Identify which cell holds the provided text, then report its (x, y) central coordinate. 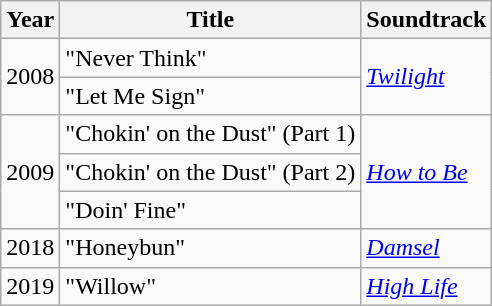
Twilight (426, 77)
Soundtrack (426, 20)
2009 (30, 172)
"Chokin' on the Dust" (Part 1) (210, 134)
High Life (426, 286)
2019 (30, 286)
"Chokin' on the Dust" (Part 2) (210, 172)
Damsel (426, 248)
How to Be (426, 172)
"Doin' Fine" (210, 210)
2008 (30, 77)
Year (30, 20)
"Honeybun" (210, 248)
2018 (30, 248)
"Let Me Sign" (210, 96)
"Willow" (210, 286)
"Never Think" (210, 58)
Title (210, 20)
